Identify which cell holds the provided text, then report its (x, y) central coordinate. 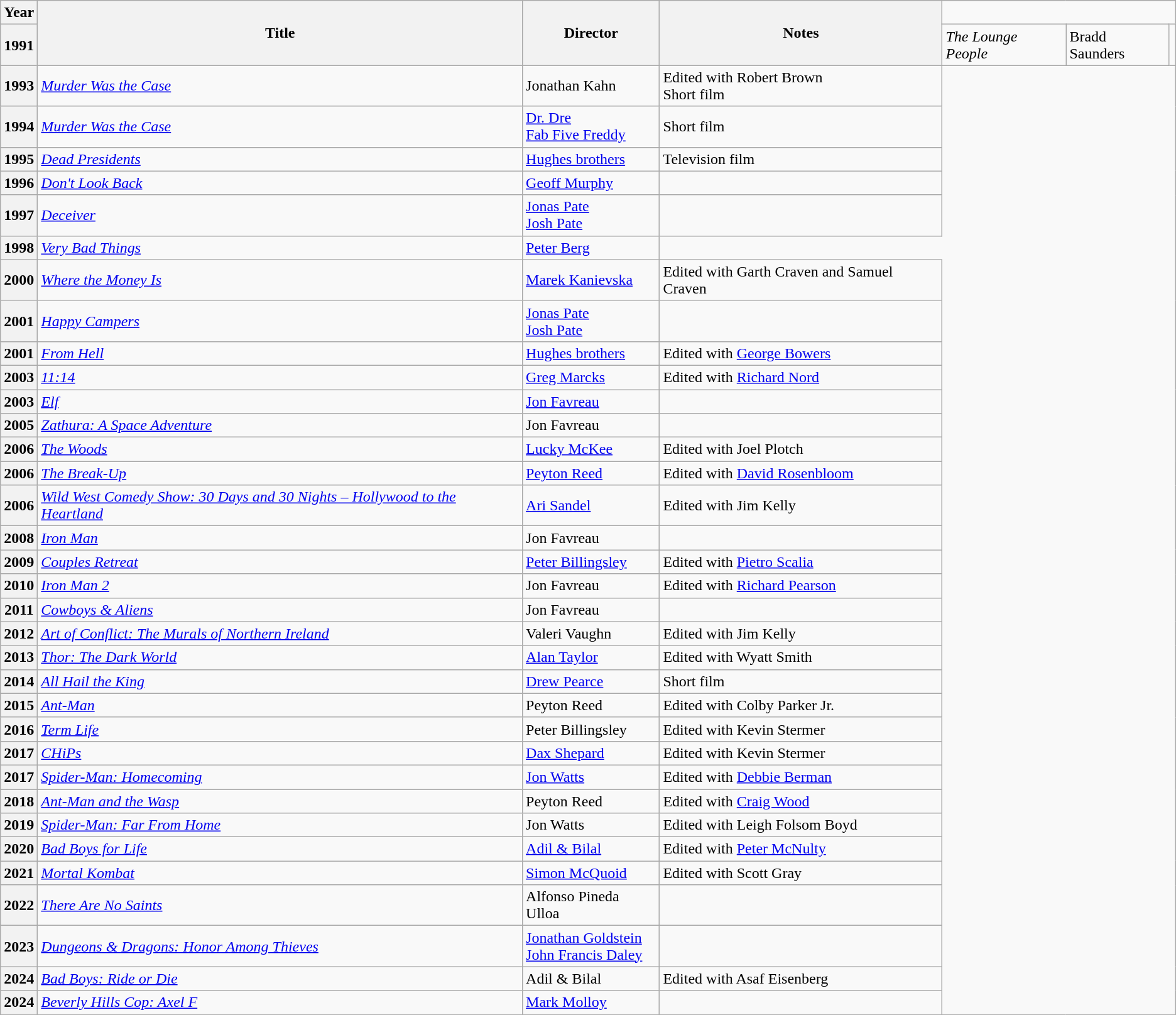
1993 (19, 85)
There Are No Saints (280, 905)
Bradd Saunders (1117, 45)
2012 (19, 634)
Marek Kanievska (591, 280)
Mark Molloy (591, 1002)
2015 (19, 705)
2022 (19, 905)
Iron Man 2 (280, 586)
Greg Marcks (591, 377)
Drew Pearce (591, 681)
From Hell (280, 353)
Mortal Kombat (280, 873)
2021 (19, 873)
Beverly Hills Cop: Axel F (280, 1002)
Don't Look Back (280, 183)
Bad Boys: Ride or Die (280, 979)
Alfonso Pineda Ulloa (591, 905)
2020 (19, 849)
2009 (19, 562)
Jonathan GoldsteinJohn Francis Daley (591, 946)
Alan Taylor (591, 657)
1995 (19, 159)
Edited with David Rosenbloom (801, 473)
Edited with Leigh Folsom Boyd (801, 825)
2000 (19, 280)
Edited with Colby Parker Jr. (801, 705)
Geoff Murphy (591, 183)
Edited with Asaf Eisenberg (801, 979)
2013 (19, 657)
Edited with Debbie Berman (801, 777)
1997 (19, 215)
2019 (19, 825)
2016 (19, 729)
Edited with Wyatt Smith (801, 657)
2010 (19, 586)
2023 (19, 946)
2008 (19, 538)
2018 (19, 801)
Zathura: A Space Adventure (280, 425)
2014 (19, 681)
Edited with Richard Nord (801, 377)
Year (19, 13)
Couples Retreat (280, 562)
Very Bad Things (280, 248)
Peter Berg (591, 248)
Art of Conflict: The Murals of Northern Ireland (280, 634)
All Hail the King (280, 681)
Lucky McKee (591, 449)
1991 (19, 45)
Edited with Pietro Scalia (801, 562)
Television film (801, 159)
Edited with Peter McNulty (801, 849)
Iron Man (280, 538)
The Lounge People (1004, 45)
2005 (19, 425)
The Break-Up (280, 473)
2011 (19, 610)
Wild West Comedy Show: 30 Days and 30 Nights – Hollywood to the Heartland (280, 505)
Valeri Vaughn (591, 634)
1994 (19, 127)
Edited with Robert BrownShort film (801, 85)
Deceiver (280, 215)
Spider-Man: Far From Home (280, 825)
Dr. DreFab Five Freddy (591, 127)
Ant-Man (280, 705)
Simon McQuoid (591, 873)
11:14 (280, 377)
Dungeons & Dragons: Honor Among Thieves (280, 946)
Notes (801, 33)
Title (280, 33)
Cowboys & Aliens (280, 610)
Edited with George Bowers (801, 353)
Edited with Garth Craven and Samuel Craven (801, 280)
Jonathan Kahn (591, 85)
Edited with Craig Wood (801, 801)
The Woods (280, 449)
Edited with Richard Pearson (801, 586)
Edited with Joel Plotch (801, 449)
Dax Shepard (591, 753)
Thor: The Dark World (280, 657)
Dead Presidents (280, 159)
Ant-Man and the Wasp (280, 801)
Director (591, 33)
CHiPs (280, 753)
Ari Sandel (591, 505)
Term Life (280, 729)
Elf (280, 402)
Where the Money Is (280, 280)
1998 (19, 248)
Edited with Scott Gray (801, 873)
Happy Campers (280, 321)
Bad Boys for Life (280, 849)
1996 (19, 183)
Spider-Man: Homecoming (280, 777)
